Search for the cell housing the specified text and yield its (X, Y) center coordinate. 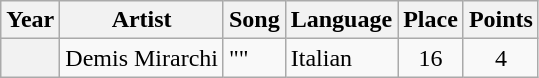
"" (254, 58)
4 (500, 58)
Italian (341, 58)
Song (254, 20)
Artist (142, 20)
Place (431, 20)
Demis Mirarchi (142, 58)
16 (431, 58)
Year (30, 20)
Language (341, 20)
Points (500, 20)
